Find where the given text appears and provide that cell's center as (x, y) coordinate. 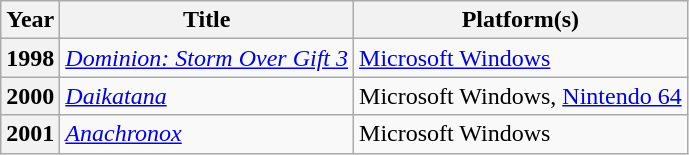
2001 (30, 134)
2000 (30, 96)
Platform(s) (521, 20)
Title (207, 20)
Daikatana (207, 96)
Microsoft Windows, Nintendo 64 (521, 96)
Year (30, 20)
Anachronox (207, 134)
1998 (30, 58)
Dominion: Storm Over Gift 3 (207, 58)
